Return the [X, Y] coordinate for the center point of the cell that contains the specified text.  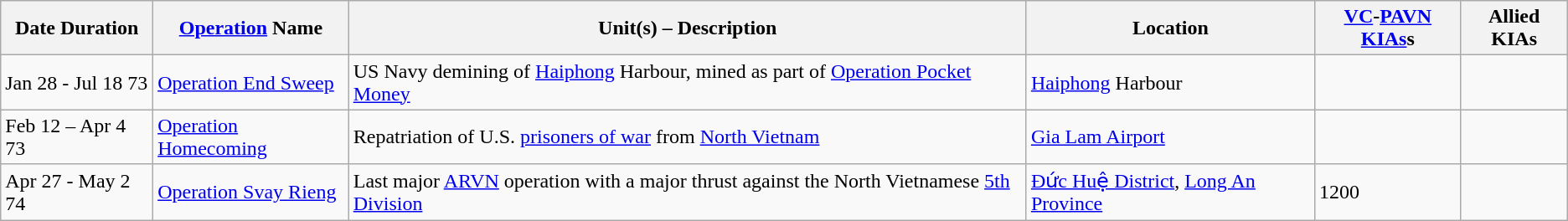
Date Duration [77, 28]
Operation End Sweep [251, 82]
Gia Lam Airport [1170, 137]
1200 [1389, 193]
Location [1170, 28]
Repatriation of U.S. prisoners of war from North Vietnam [687, 137]
US Navy demining of Haiphong Harbour, mined as part of Operation Pocket Money [687, 82]
Last major ARVN operation with a major thrust against the North Vietnamese 5th Division [687, 193]
Operation Svay Rieng [251, 193]
VC-PAVN KIAss [1389, 28]
Unit(s) – Description [687, 28]
Operation Name [251, 28]
Feb 12 – Apr 4 73 [77, 137]
Đức Huệ District, Long An Province [1170, 193]
Haiphong Harbour [1170, 82]
Operation Homecoming [251, 137]
Allied KIAs [1514, 28]
Jan 28 - Jul 18 73 [77, 82]
Apr 27 - May 2 74 [77, 193]
